Find where the given text appears and provide that cell's center as (X, Y) coordinate. 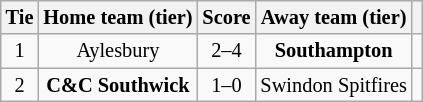
Southampton (333, 51)
C&C Southwick (118, 85)
Swindon Spitfires (333, 85)
Score (226, 17)
1–0 (226, 85)
Aylesbury (118, 51)
Away team (tier) (333, 17)
2 (20, 85)
2–4 (226, 51)
1 (20, 51)
Home team (tier) (118, 17)
Tie (20, 17)
